Find where the given text appears and provide that cell's center as (x, y) coordinate. 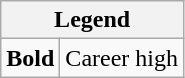
Bold (30, 58)
Career high (122, 58)
Legend (92, 20)
